Pinpoint the cell where the given text exists, returning its (X, Y) midpoint coordinate. 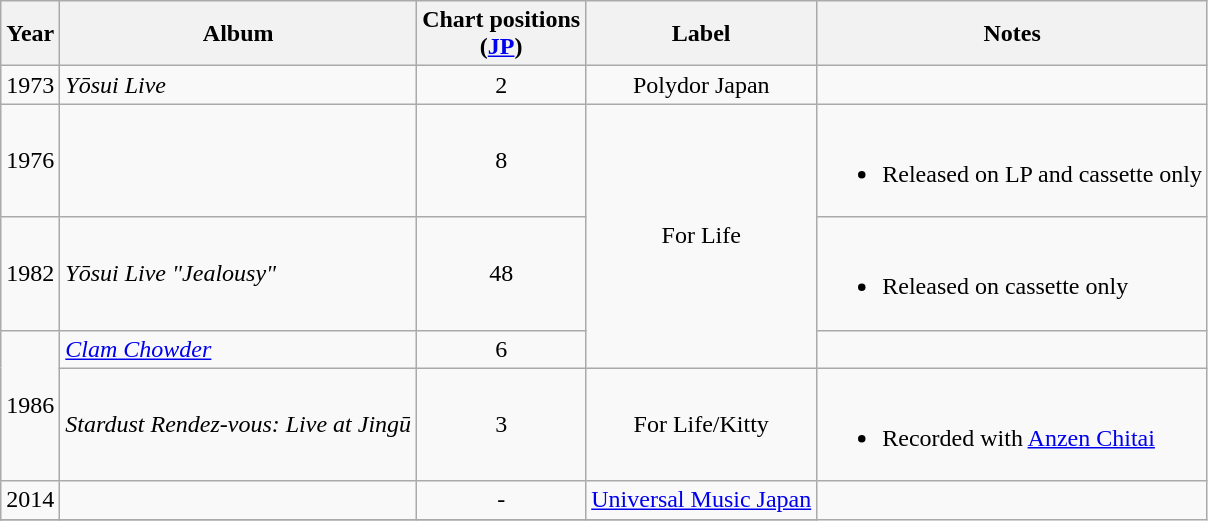
- (502, 500)
For Life/Kitty (702, 424)
1982 (30, 274)
Released on LP and cassette only (1012, 160)
Yōsui Live (238, 85)
3 (502, 424)
Released on cassette only (1012, 274)
1973 (30, 85)
Notes (1012, 34)
1976 (30, 160)
Yōsui Live "Jealousy" (238, 274)
Chart positions(JP) (502, 34)
6 (502, 349)
Universal Music Japan (702, 500)
48 (502, 274)
Polydor Japan (702, 85)
8 (502, 160)
Album (238, 34)
Label (702, 34)
Clam Chowder (238, 349)
For Life (702, 236)
Recorded with Anzen Chitai (1012, 424)
Year (30, 34)
1986 (30, 406)
2014 (30, 500)
Stardust Rendez-vous: Live at Jingū (238, 424)
2 (502, 85)
